For the text-containing cell, return its midpoint in [X, Y] coordinate format. 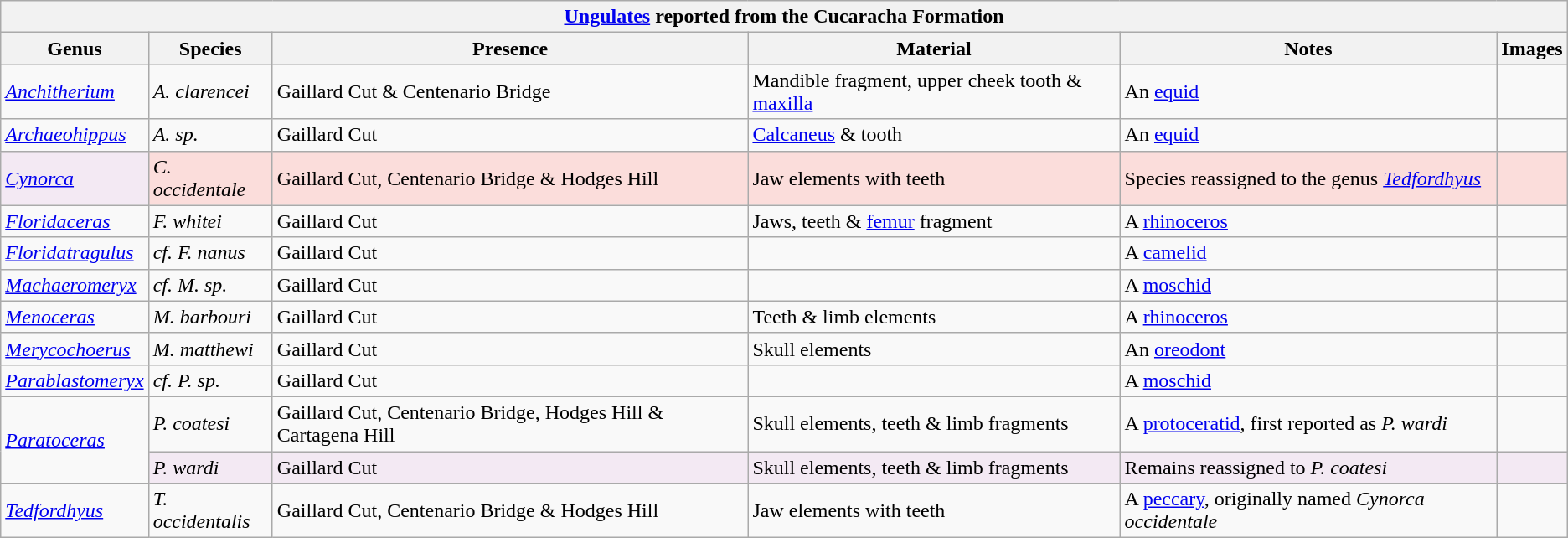
A peccary, originally named Cynorca occidentale [1308, 511]
P. wardi [210, 467]
Machaeromeryx [75, 285]
Parablastomeryx [75, 380]
Menoceras [75, 317]
C. occidentale [210, 178]
cf. P. sp. [210, 380]
M. matthewi [210, 349]
F. whitei [210, 221]
Calcaneus & tooth [934, 135]
Anchitherium [75, 92]
Teeth & limb elements [934, 317]
Tedfordhyus [75, 511]
Genus [75, 49]
T. occidentalis [210, 511]
Mandible fragment, upper cheek tooth & maxilla [934, 92]
M. barbouri [210, 317]
Skull elements [934, 349]
Jaws, teeth & femur fragment [934, 221]
Species [210, 49]
A. sp. [210, 135]
Presence [510, 49]
Gaillard Cut, Centenario Bridge, Hodges Hill & Cartagena Hill [510, 424]
Species reassigned to the genus Tedfordhyus [1308, 178]
A protoceratid, first reported as P. wardi [1308, 424]
Floridatragulus [75, 253]
Notes [1308, 49]
Archaeohippus [75, 135]
cf. F. nanus [210, 253]
Paratoceras [75, 439]
cf. M. sp. [210, 285]
A camelid [1308, 253]
P. coatesi [210, 424]
Gaillard Cut & Centenario Bridge [510, 92]
Cynorca [75, 178]
Images [1532, 49]
Ungulates reported from the Cucaracha Formation [784, 17]
Floridaceras [75, 221]
An oreodont [1308, 349]
Material [934, 49]
A. clarencei [210, 92]
Merycochoerus [75, 349]
Remains reassigned to P. coatesi [1308, 467]
